Determine the (X, Y) coordinate at the center of the cell enclosing the given text.  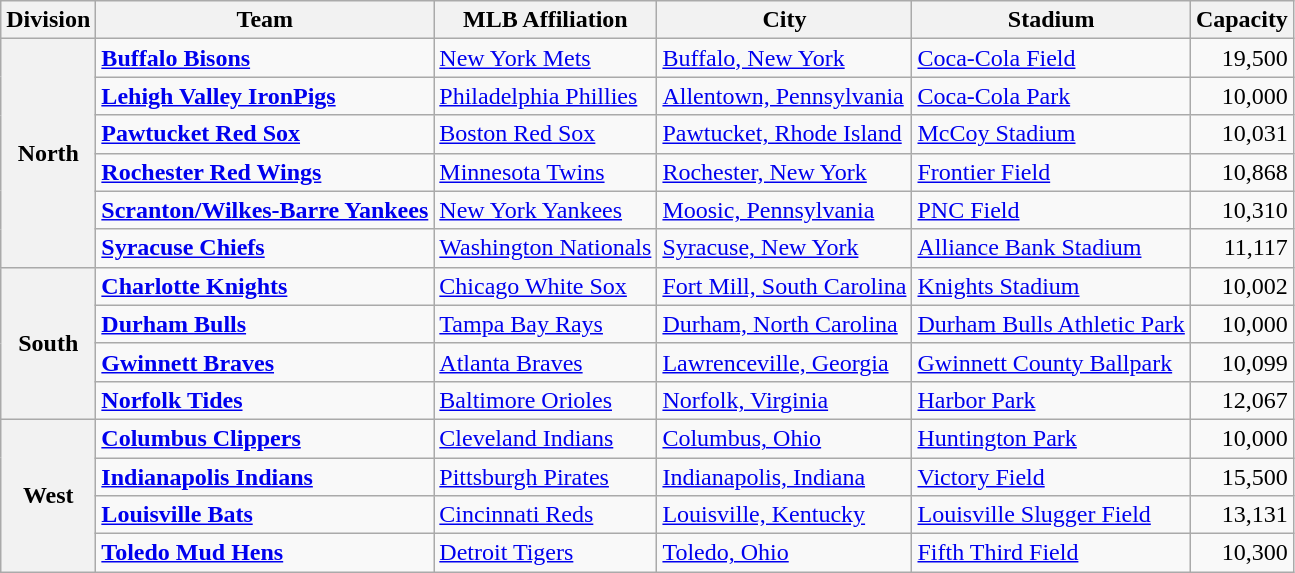
Syracuse, New York (784, 248)
Pittsburgh Pirates (546, 477)
Detroit Tigers (546, 553)
Gwinnett Braves (265, 362)
Indianapolis Indians (265, 477)
Toledo Mud Hens (265, 553)
Stadium (1051, 20)
Victory Field (1051, 477)
10,031 (1242, 134)
15,500 (1242, 477)
12,067 (1242, 400)
10,310 (1242, 210)
Capacity (1242, 20)
West (48, 495)
New York Mets (546, 58)
Louisville Slugger Field (1051, 515)
10,868 (1242, 172)
Baltimore Orioles (546, 400)
Charlotte Knights (265, 286)
Boston Red Sox (546, 134)
North (48, 153)
Division (48, 20)
Rochester Red Wings (265, 172)
Frontier Field (1051, 172)
Lawrenceville, Georgia (784, 362)
10,300 (1242, 553)
Washington Nationals (546, 248)
Gwinnett County Ballpark (1051, 362)
Cleveland Indians (546, 438)
Norfolk Tides (265, 400)
Coca-Cola Field (1051, 58)
Buffalo, New York (784, 58)
Rochester, New York (784, 172)
Durham Bulls (265, 324)
Allentown, Pennsylvania (784, 96)
Coca-Cola Park (1051, 96)
Knights Stadium (1051, 286)
Pawtucket Red Sox (265, 134)
Cincinnati Reds (546, 515)
Harbor Park (1051, 400)
Moosic, Pennsylvania (784, 210)
Team (265, 20)
10,099 (1242, 362)
Columbus Clippers (265, 438)
19,500 (1242, 58)
Fort Mill, South Carolina (784, 286)
Tampa Bay Rays (546, 324)
MLB Affiliation (546, 20)
Alliance Bank Stadium (1051, 248)
Atlanta Braves (546, 362)
Huntington Park (1051, 438)
Toledo, Ohio (784, 553)
Indianapolis, Indiana (784, 477)
Louisville Bats (265, 515)
Buffalo Bisons (265, 58)
Pawtucket, Rhode Island (784, 134)
Norfolk, Virginia (784, 400)
Durham Bulls Athletic Park (1051, 324)
PNC Field (1051, 210)
Syracuse Chiefs (265, 248)
Minnesota Twins (546, 172)
Scranton/Wilkes-Barre Yankees (265, 210)
New York Yankees (546, 210)
10,002 (1242, 286)
McCoy Stadium (1051, 134)
Chicago White Sox (546, 286)
13,131 (1242, 515)
South (48, 343)
Philadelphia Phillies (546, 96)
City (784, 20)
11,117 (1242, 248)
Columbus, Ohio (784, 438)
Durham, North Carolina (784, 324)
Lehigh Valley IronPigs (265, 96)
Fifth Third Field (1051, 553)
Louisville, Kentucky (784, 515)
